Output the (x, y) coordinate of the center of the cell containing the given text.  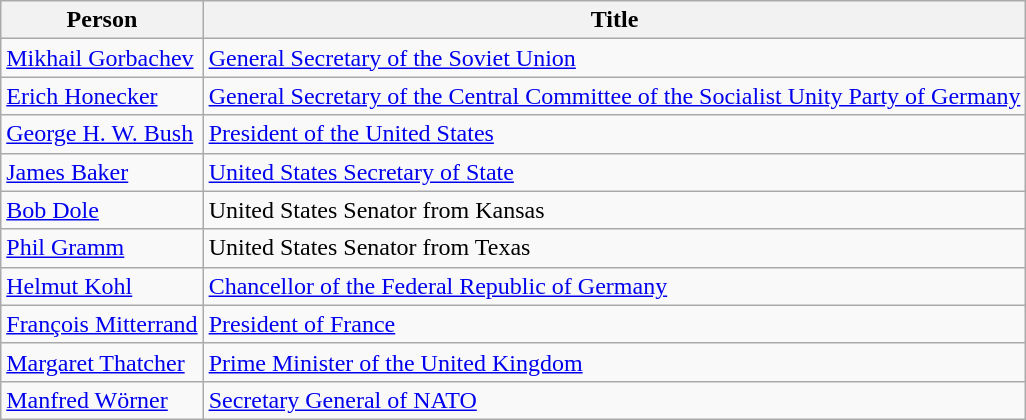
Helmut Kohl (102, 286)
President of the United States (614, 134)
United States Secretary of State (614, 172)
Person (102, 20)
General Secretary of the Soviet Union (614, 58)
Erich Honecker (102, 96)
Chancellor of the Federal Republic of Germany (614, 286)
Bob Dole (102, 210)
General Secretary of the Central Committee of the Socialist Unity Party of Germany (614, 96)
Mikhail Gorbachev (102, 58)
François Mitterrand (102, 324)
Secretary General of NATO (614, 400)
Phil Gramm (102, 248)
James Baker (102, 172)
President of France (614, 324)
Prime Minister of the United Kingdom (614, 362)
United States Senator from Texas (614, 248)
Title (614, 20)
George H. W. Bush (102, 134)
Margaret Thatcher (102, 362)
United States Senator from Kansas (614, 210)
Manfred Wörner (102, 400)
